Detect which cell encompasses the target text, then output its [x, y] center coordinate. 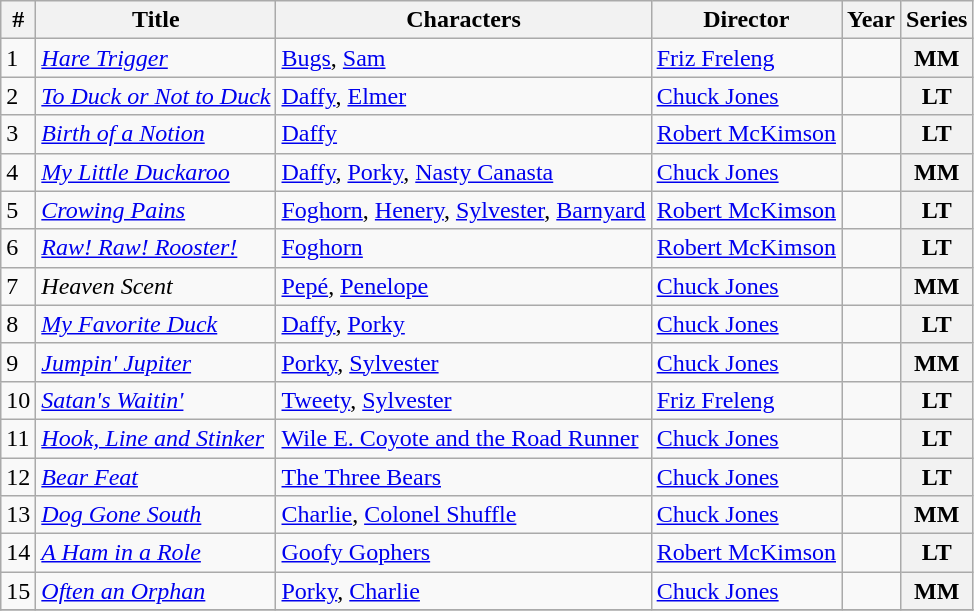
13 [18, 515]
3 [18, 134]
Title [156, 20]
Bear Feat [156, 477]
A Ham in a Role [156, 553]
Goofy Gophers [464, 553]
Director [746, 20]
2 [18, 96]
Satan's Waitin' [156, 400]
Daffy, Porky [464, 324]
# [18, 20]
15 [18, 591]
To Duck or Not to Duck [156, 96]
Birth of a Notion [156, 134]
Tweety, Sylvester [464, 400]
12 [18, 477]
5 [18, 210]
Charlie, Colonel Shuffle [464, 515]
Heaven Scent [156, 286]
Dog Gone South [156, 515]
Pepé, Penelope [464, 286]
11 [18, 438]
8 [18, 324]
Foghorn [464, 248]
My Little Duckaroo [156, 172]
Porky, Charlie [464, 591]
Foghorn, Henery, Sylvester, Barnyard [464, 210]
7 [18, 286]
Hook, Line and Stinker [156, 438]
Daffy [464, 134]
4 [18, 172]
Series [937, 20]
Wile E. Coyote and the Road Runner [464, 438]
The Three Bears [464, 477]
14 [18, 553]
Daffy, Porky, Nasty Canasta [464, 172]
Bugs, Sam [464, 58]
6 [18, 248]
1 [18, 58]
Crowing Pains [156, 210]
10 [18, 400]
Jumpin' Jupiter [156, 362]
9 [18, 362]
Hare Trigger [156, 58]
Raw! Raw! Rooster! [156, 248]
Year [872, 20]
Porky, Sylvester [464, 362]
Daffy, Elmer [464, 96]
Characters [464, 20]
My Favorite Duck [156, 324]
Often an Orphan [156, 591]
